Provide the (x, y) coordinate of the cell's center where the given text is located.  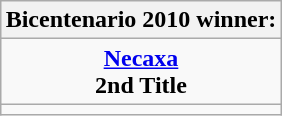
Necaxa2nd Title (141, 72)
Bicentenario 2010 winner: (141, 20)
